Output the (X, Y) coordinate of the center of the cell containing the given text.  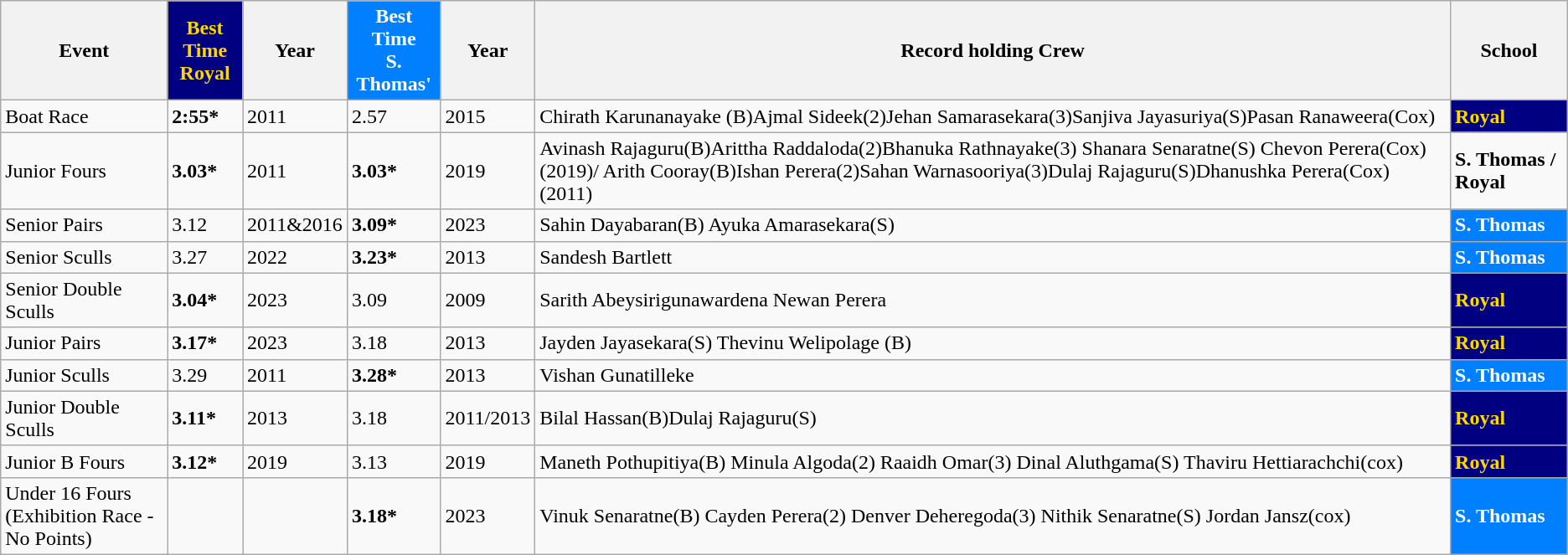
Senior Sculls (84, 257)
3.12 (205, 225)
2.57 (394, 116)
Bilal Hassan(B)Dulaj Rajaguru(S) (993, 419)
Senior Pairs (84, 225)
3.13 (394, 461)
3.12* (205, 461)
Best TimeRoyal (205, 50)
3.09* (394, 225)
2011/2013 (487, 419)
Junior Fours (84, 171)
S. Thomas / Royal (1509, 171)
Under 16 Fours(Exhibition Race - No Points) (84, 516)
Junior B Fours (84, 461)
3.04* (205, 300)
Record holding Crew (993, 50)
Junior Sculls (84, 375)
2022 (295, 257)
Best Time S. Thomas' (394, 50)
Boat Race (84, 116)
Maneth Pothupitiya(B) Minula Algoda(2) Raaidh Omar(3) Dinal Aluthgama(S) Thaviru Hettiarachchi(cox) (993, 461)
3.17* (205, 343)
Sahin Dayabaran(B) Ayuka Amarasekara(S) (993, 225)
Junior Pairs (84, 343)
Vinuk Senaratne(B) Cayden Perera(2) Denver Deheregoda(3) Nithik Senaratne(S) Jordan Jansz(cox) (993, 516)
Jayden Jayasekara(S) Thevinu Welipolage (B) (993, 343)
3.18* (394, 516)
3.28* (394, 375)
3.23* (394, 257)
Event (84, 50)
2011&2016 (295, 225)
2015 (487, 116)
Vishan Gunatilleke (993, 375)
Sarith Abeysirigunawardena Newan Perera (993, 300)
Sandesh Bartlett (993, 257)
3.29 (205, 375)
School (1509, 50)
3.27 (205, 257)
Chirath Karunanayake (B)Ajmal Sideek(2)Jehan Samarasekara(3)Sanjiva Jayasuriya(S)Pasan Ranaweera(Cox) (993, 116)
2009 (487, 300)
3.09 (394, 300)
2:55* (205, 116)
3.11* (205, 419)
Junior Double Sculls (84, 419)
Senior Double Sculls (84, 300)
